Detect which cell encompasses the target text, then output its [x, y] center coordinate. 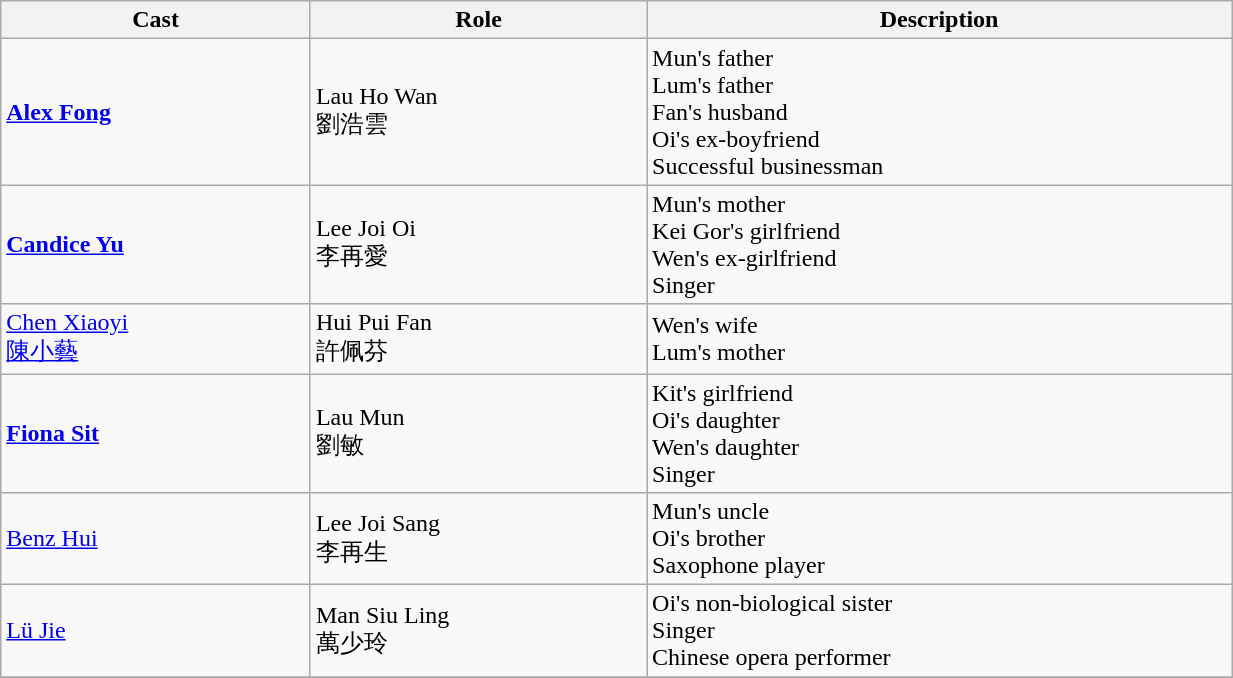
Cast [156, 20]
Mun's fatherLum's fatherFan's husbandOi's ex-boyfriendSuccessful businessman [940, 112]
Mun's uncleOi's brotherSaxophone player [940, 539]
Benz Hui [156, 539]
Role [478, 20]
Oi's non-biological sisterSingerChinese opera performer [940, 631]
Mun's motherKei Gor's girlfriendWen's ex-girlfriendSinger [940, 244]
Wen's wifeLum's mother [940, 339]
Candice Yu [156, 244]
Kit's girlfriendOi's daughterWen's daughterSinger [940, 434]
Man Siu Ling萬少玲 [478, 631]
Lau Ho Wan劉浩雲 [478, 112]
Lee Joi Oi李再愛 [478, 244]
Hui Pui Fan許佩芬 [478, 339]
Lü Jie [156, 631]
Description [940, 20]
Lau Mun劉敏 [478, 434]
Fiona Sit [156, 434]
Lee Joi Sang李再生 [478, 539]
Chen Xiaoyi陳小藝 [156, 339]
Alex Fong [156, 112]
